Detect which cell encompasses the target text, then output its (X, Y) center coordinate. 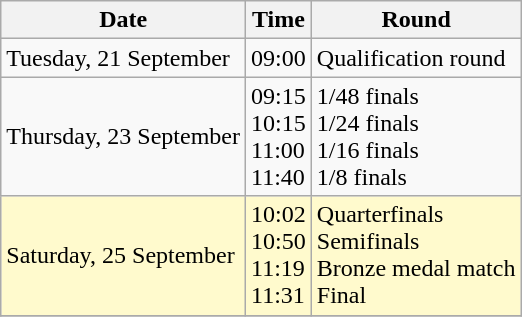
09:00 (279, 58)
Date (124, 20)
Tuesday, 21 September (124, 58)
Round (416, 20)
1/48 finals 1/24 finals 1/16 finals 1/8 finals (416, 136)
09:15 10:15 11:00 11:40 (279, 136)
Thursday, 23 September (124, 136)
Time (279, 20)
10:02 10:50 11:19 11:31 (279, 256)
Saturday, 25 September (124, 256)
Quarterfinals Semifinals Bronze medal match Final (416, 256)
Qualification round (416, 58)
